Capture the cell that displays the provided text and extract its [X, Y] central coordinate. 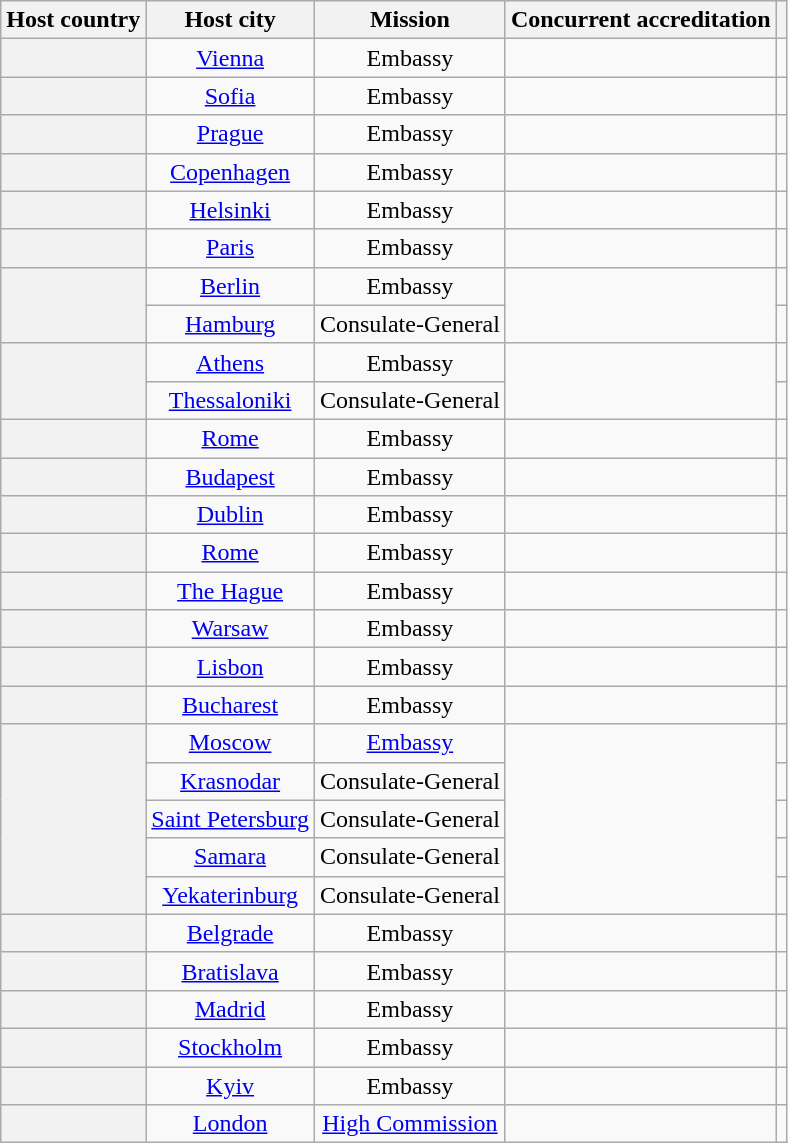
Copenhagen [230, 172]
Host city [230, 20]
Berlin [230, 286]
Paris [230, 248]
Bratislava [230, 971]
Lisbon [230, 667]
Thessaloniki [230, 400]
Stockholm [230, 1047]
Hamburg [230, 324]
High Commission [410, 1124]
Bucharest [230, 705]
Kyiv [230, 1085]
Samara [230, 857]
Budapest [230, 477]
Saint Petersburg [230, 819]
Sofia [230, 96]
Host country [74, 20]
Helsinki [230, 210]
Warsaw [230, 629]
Mission [410, 20]
Prague [230, 134]
Krasnodar [230, 781]
London [230, 1124]
Dublin [230, 515]
Moscow [230, 743]
Belgrade [230, 933]
Concurrent accreditation [640, 20]
The Hague [230, 591]
Madrid [230, 1009]
Vienna [230, 58]
Athens [230, 362]
Yekaterinburg [230, 895]
